Output the [x, y] coordinate of the center of the cell containing the given text.  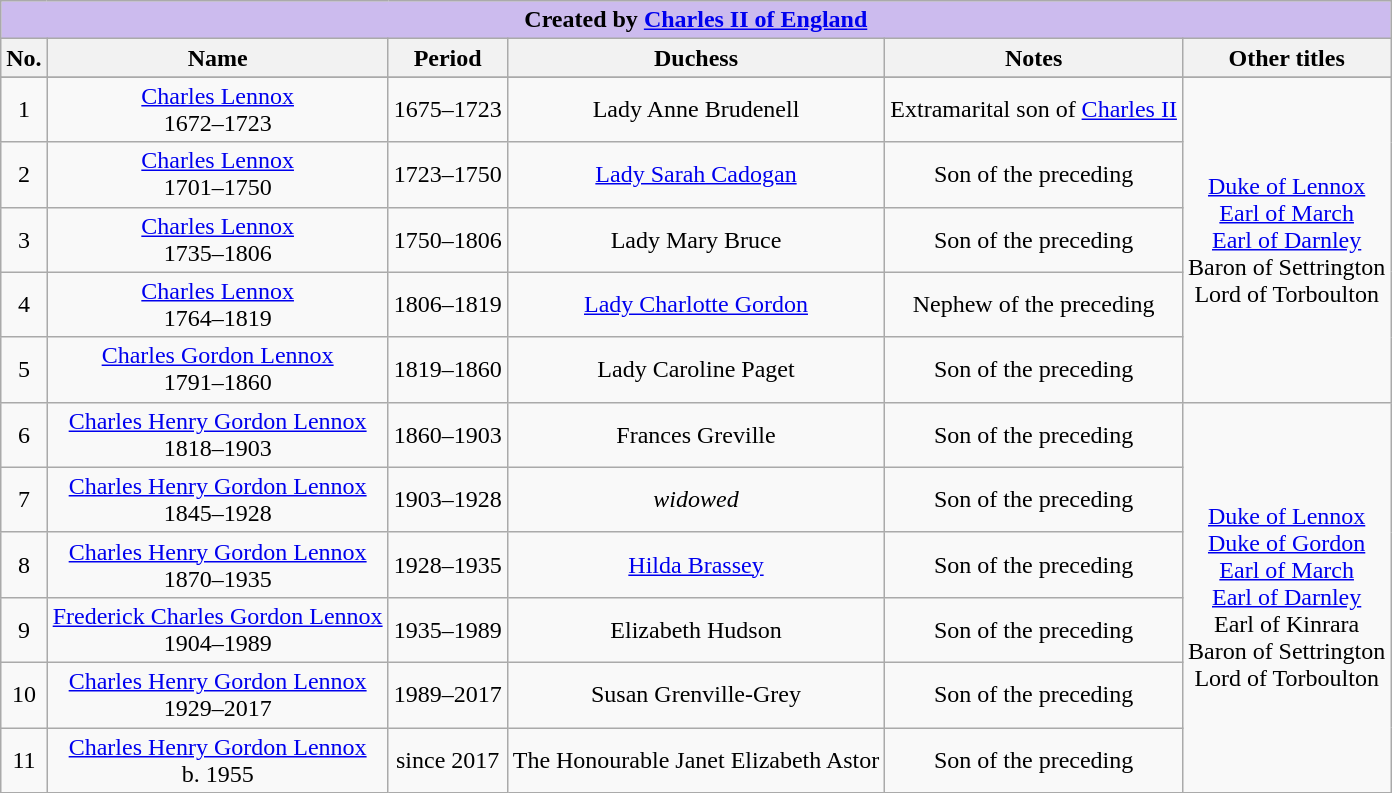
1935–1989 [448, 630]
8 [24, 564]
Elizabeth Hudson [696, 630]
7 [24, 500]
Notes [1034, 58]
Lady Caroline Paget [696, 370]
Lady Charlotte Gordon [696, 304]
Frances Greville [696, 434]
5 [24, 370]
Hilda Brassey [696, 564]
Lady Mary Bruce [696, 240]
Nephew of the preceding [1034, 304]
Duke of LennoxEarl of MarchEarl of DarnleyBaron of SettringtonLord of Torboulton [1286, 240]
1750–1806 [448, 240]
The Honourable Janet Elizabeth Astor [696, 760]
Name [218, 58]
4 [24, 304]
11 [24, 760]
Period [448, 58]
widowed [696, 500]
Duchess [696, 58]
Lady Anne Brudenell [696, 110]
1 [24, 110]
1806–1819 [448, 304]
6 [24, 434]
1723–1750 [448, 174]
Charles Henry Gordon Lennox b. 1955 [218, 760]
Frederick Charles Gordon Lennox1904–1989 [218, 630]
Lady Sarah Cadogan [696, 174]
Charles Lennox1672–1723 [218, 110]
2 [24, 174]
Charles Henry Gordon Lennox1929–2017 [218, 694]
10 [24, 694]
No. [24, 58]
1675–1723 [448, 110]
Charles Gordon Lennox1791–1860 [218, 370]
9 [24, 630]
1819–1860 [448, 370]
Extramarital son of Charles II [1034, 110]
Other titles [1286, 58]
Created by Charles II of England [696, 20]
Duke of LennoxDuke of GordonEarl of MarchEarl of DarnleyEarl of KinraraBaron of SettringtonLord of Torboulton [1286, 597]
Charles Henry Gordon Lennox1818–1903 [218, 434]
1928–1935 [448, 564]
1903–1928 [448, 500]
3 [24, 240]
Charles Henry Gordon Lennox1845–1928 [218, 500]
Susan Grenville-Grey [696, 694]
1860–1903 [448, 434]
Charles Lennox1735–1806 [218, 240]
Charles Henry Gordon Lennox1870–1935 [218, 564]
Charles Lennox1701–1750 [218, 174]
1989–2017 [448, 694]
since 2017 [448, 760]
Charles Lennox1764–1819 [218, 304]
